Find where the given text appears and provide that cell's center as [X, Y] coordinate. 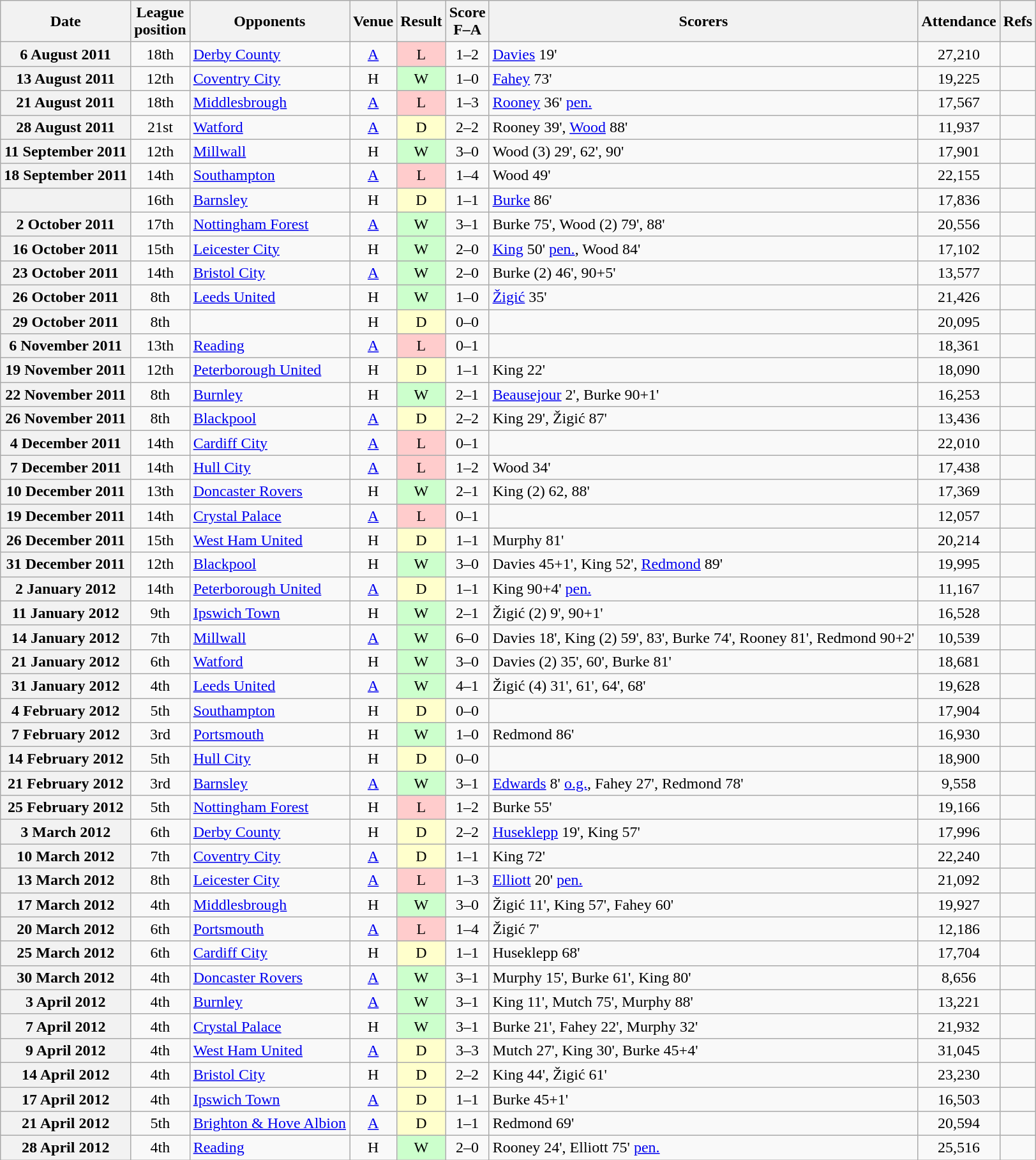
14 April 2012 [66, 1074]
Wood (3) 29', 62', 90' [703, 151]
21,932 [959, 1026]
21st [160, 127]
17th [160, 224]
Burke 55' [703, 808]
22,010 [959, 443]
8,656 [959, 977]
25,516 [959, 1148]
30 March 2012 [66, 977]
21,092 [959, 880]
Davies (2) 35', 60', Burke 81' [703, 661]
9,558 [959, 783]
17,102 [959, 248]
Opponents [269, 22]
18,361 [959, 346]
Huseklepp 19', King 57' [703, 832]
26 December 2011 [66, 540]
6 November 2011 [66, 346]
17 April 2012 [66, 1099]
17,996 [959, 832]
9 April 2012 [66, 1050]
27,210 [959, 54]
13,577 [959, 273]
9th [160, 613]
23 October 2011 [66, 273]
19,225 [959, 79]
17,369 [959, 492]
Žigić (2) 9', 90+1' [703, 613]
22 November 2011 [66, 395]
18,090 [959, 370]
10 March 2012 [66, 856]
King 72' [703, 856]
7 April 2012 [66, 1026]
19,995 [959, 564]
12,057 [959, 516]
11,937 [959, 127]
17,438 [959, 467]
Murphy 81' [703, 540]
20,556 [959, 224]
16,930 [959, 735]
29 October 2011 [66, 321]
Leagueposition [160, 22]
Beausejour 2', Burke 90+1' [703, 395]
11 September 2011 [66, 151]
Rooney 24', Elliott 75' pen. [703, 1148]
19 November 2011 [66, 370]
19 December 2011 [66, 516]
20,594 [959, 1124]
12,186 [959, 929]
Redmond 69' [703, 1124]
25 March 2012 [66, 953]
Žigić (4) 31', 61', 64', 68' [703, 686]
17,567 [959, 103]
22,155 [959, 176]
10 December 2011 [66, 492]
21 August 2011 [66, 103]
26 November 2011 [66, 419]
21 January 2012 [66, 661]
Mutch 27', King 30', Burke 45+4' [703, 1050]
Burke 45+1' [703, 1099]
Wood 34' [703, 467]
King 44', Žigić 61' [703, 1074]
10,539 [959, 637]
18,900 [959, 759]
Date [66, 22]
Huseklepp 68' [703, 953]
Burke 75', Wood (2) 79', 88' [703, 224]
20,214 [959, 540]
17,904 [959, 711]
Burke 86' [703, 200]
Refs [1017, 22]
Davies 19' [703, 54]
Scorers [703, 22]
19,628 [959, 686]
ScoreF–A [467, 22]
4–1 [467, 686]
17 March 2012 [66, 905]
King 29', Žigić 87' [703, 419]
14 January 2012 [66, 637]
19,927 [959, 905]
14 February 2012 [66, 759]
Brighton & Hove Albion [269, 1124]
17,836 [959, 200]
22,240 [959, 856]
23,230 [959, 1074]
26 October 2011 [66, 297]
13 August 2011 [66, 79]
28 August 2011 [66, 127]
16,253 [959, 395]
Wood 49' [703, 176]
Žigić 7' [703, 929]
King (2) 62, 88' [703, 492]
Venue [373, 22]
Attendance [959, 22]
21 April 2012 [66, 1124]
Davies 18', King (2) 59', 83', Burke 74', Rooney 81', Redmond 90+2' [703, 637]
16 October 2011 [66, 248]
Rooney 39', Wood 88' [703, 127]
Edwards 8' o.g., Fahey 27', Redmond 78' [703, 783]
Murphy 15', Burke 61', King 80' [703, 977]
Burke (2) 46', 90+5' [703, 273]
31,045 [959, 1050]
31 January 2012 [66, 686]
Žigić 11', King 57', Fahey 60' [703, 905]
17,704 [959, 953]
4 February 2012 [66, 711]
31 December 2011 [66, 564]
7 December 2011 [66, 467]
6 August 2011 [66, 54]
21,426 [959, 297]
3–3 [467, 1050]
Davies 45+1', King 52', Redmond 89' [703, 564]
Burke 21', Fahey 22', Murphy 32' [703, 1026]
19,166 [959, 808]
King 50' pen., Wood 84' [703, 248]
King 22' [703, 370]
25 February 2012 [66, 808]
3 April 2012 [66, 1002]
21 February 2012 [66, 783]
King 90+4' pen. [703, 589]
11 January 2012 [66, 613]
13,436 [959, 419]
13,221 [959, 1002]
20 March 2012 [66, 929]
Rooney 36' pen. [703, 103]
6–0 [467, 637]
3 March 2012 [66, 832]
20,095 [959, 321]
17,901 [959, 151]
11,167 [959, 589]
Result [421, 22]
Elliott 20' pen. [703, 880]
18 September 2011 [66, 176]
18,681 [959, 661]
Redmond 86' [703, 735]
Žigić 35' [703, 297]
16,503 [959, 1099]
Fahey 73' [703, 79]
King 11', Mutch 75', Murphy 88' [703, 1002]
16th [160, 200]
2 January 2012 [66, 589]
16,528 [959, 613]
28 April 2012 [66, 1148]
4 December 2011 [66, 443]
2 October 2011 [66, 224]
7 February 2012 [66, 735]
13 March 2012 [66, 880]
